Provide the (x, y) coordinate of the cell's center where the given text is located.  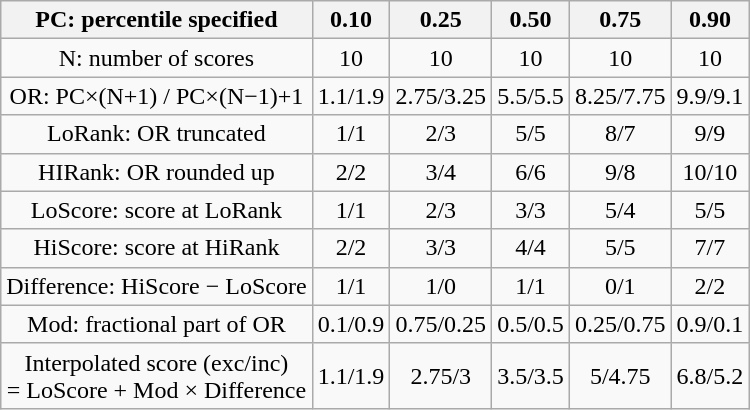
0.5/0.5 (531, 324)
6.8/5.2 (710, 376)
6/6 (531, 172)
3/4 (441, 172)
0.25 (441, 20)
5/4 (620, 210)
2.75/3.25 (441, 96)
Interpolated score (exc/inc) = LoScore + Mod × Difference (156, 376)
9/8 (620, 172)
0.1/0.9 (351, 324)
0.10 (351, 20)
9/9 (710, 134)
Mod: fractional part of OR (156, 324)
2.75/3 (441, 376)
4/4 (531, 248)
N: number of scores (156, 58)
LoRank: OR truncated (156, 134)
8/7 (620, 134)
7/7 (710, 248)
8.25/7.75 (620, 96)
HiScore: score at HiRank (156, 248)
1/0 (441, 286)
3.5/3.5 (531, 376)
9.9/9.1 (710, 96)
OR: PC×(N+1) / PC×(N−1)+1 (156, 96)
0.50 (531, 20)
0.9/0.1 (710, 324)
0.75 (620, 20)
10/10 (710, 172)
5/4.75 (620, 376)
0/1 (620, 286)
0.90 (710, 20)
0.75/0.25 (441, 324)
PC: percentile specified (156, 20)
HIRank: OR rounded up (156, 172)
0.25/0.75 (620, 324)
LoScore: score at LoRank (156, 210)
Difference: HiScore − LoScore (156, 286)
5.5/5.5 (531, 96)
